From the cell containing the given text, extract its center point as [X, Y] coordinate. 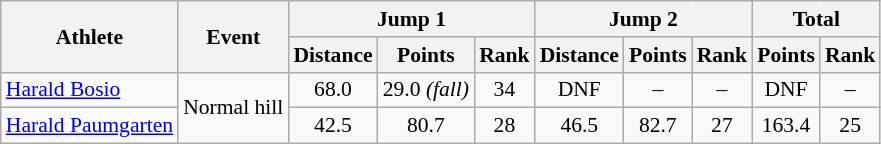
163.4 [786, 126]
Harald Paumgarten [90, 126]
Event [233, 36]
68.0 [332, 90]
Athlete [90, 36]
28 [504, 126]
Jump 1 [411, 19]
29.0 (fall) [426, 90]
42.5 [332, 126]
46.5 [580, 126]
Harald Bosio [90, 90]
Total [816, 19]
27 [722, 126]
34 [504, 90]
Jump 2 [644, 19]
82.7 [658, 126]
80.7 [426, 126]
Normal hill [233, 108]
25 [850, 126]
